Output the [x, y] coordinate of the center of the cell containing the given text.  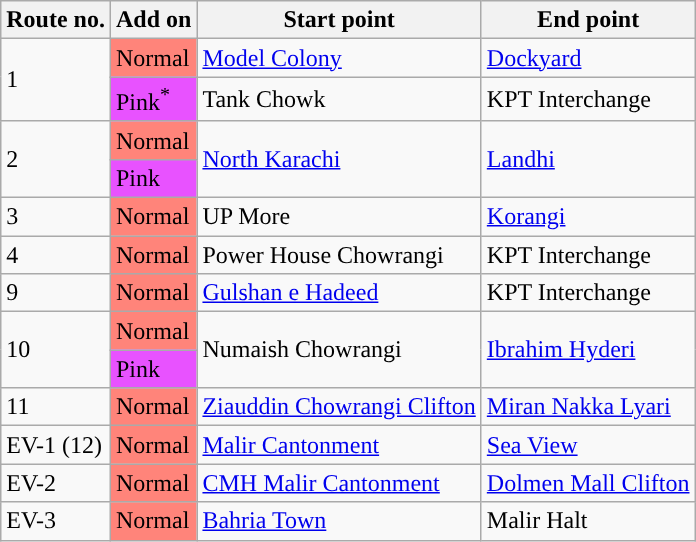
3 [56, 217]
Dolmen Mall Clifton [588, 483]
Start point [339, 20]
1 [56, 80]
Malir Cantonment [339, 445]
Tank Chowk [339, 100]
Landhi [588, 159]
EV-1 (12) [56, 445]
10 [56, 350]
EV-3 [56, 521]
Route no. [56, 20]
Dockyard [588, 58]
EV-2 [56, 483]
Ibrahim Hyderi [588, 350]
Bahria Town [339, 521]
Ziauddin Chowrangi Clifton [339, 407]
Numaish Chowrangi [339, 350]
CMH Malir Cantonment [339, 483]
4 [56, 255]
Gulshan e Hadeed [339, 293]
Sea View [588, 445]
Pink* [153, 100]
Miran Nakka Lyari [588, 407]
UP More [339, 217]
Model Colony [339, 58]
Add on [153, 20]
Malir Halt [588, 521]
2 [56, 159]
11 [56, 407]
Power House Chowrangi [339, 255]
9 [56, 293]
Korangi [588, 217]
End point [588, 20]
North Karachi [339, 159]
